Find where the given text appears and provide that cell's center as (x, y) coordinate. 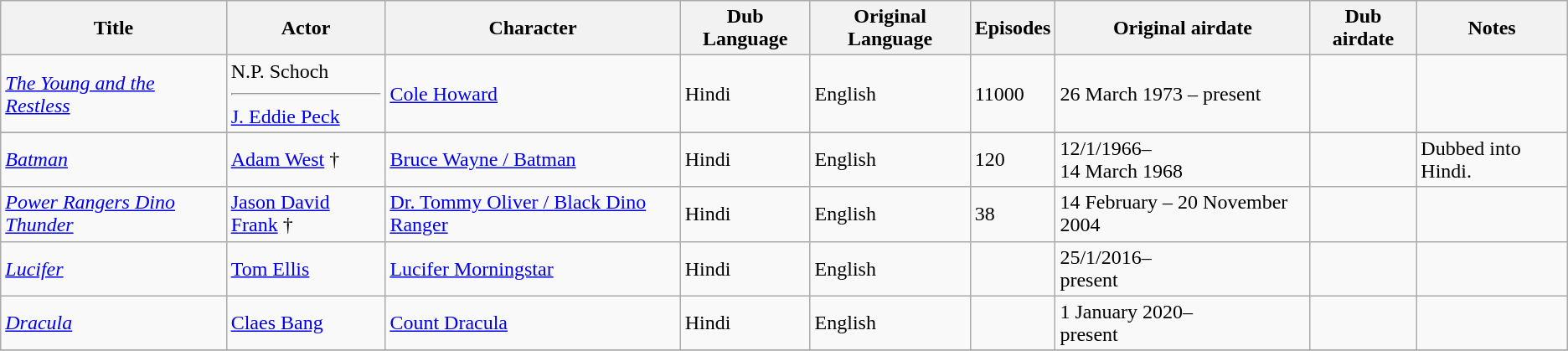
Dub airdate (1364, 28)
Adam West † (306, 159)
Jason David Frank † (306, 214)
Original Language (890, 28)
Lucifer Morningstar (533, 268)
Actor (306, 28)
38 (1013, 214)
Notes (1492, 28)
120 (1013, 159)
14 February – 20 November 2004 (1183, 214)
12/1/1966–14 March 1968 (1183, 159)
Dubbed into Hindi. (1492, 159)
Dracula (114, 323)
Title (114, 28)
The Young and the Restless (114, 94)
Bruce Wayne / Batman (533, 159)
Batman (114, 159)
Tom Ellis (306, 268)
1 January 2020–present (1183, 323)
11000 (1013, 94)
Lucifer (114, 268)
26 March 1973 – present (1183, 94)
Cole Howard (533, 94)
Character (533, 28)
Claes Bang (306, 323)
Episodes (1013, 28)
Count Dracula (533, 323)
Power Rangers Dino Thunder (114, 214)
N.P. SchochJ. Eddie Peck (306, 94)
Original airdate (1183, 28)
Dr. Tommy Oliver / Black Dino Ranger (533, 214)
25/1/2016–present (1183, 268)
Dub Language (745, 28)
